From the cell containing the given text, extract its center point as [X, Y] coordinate. 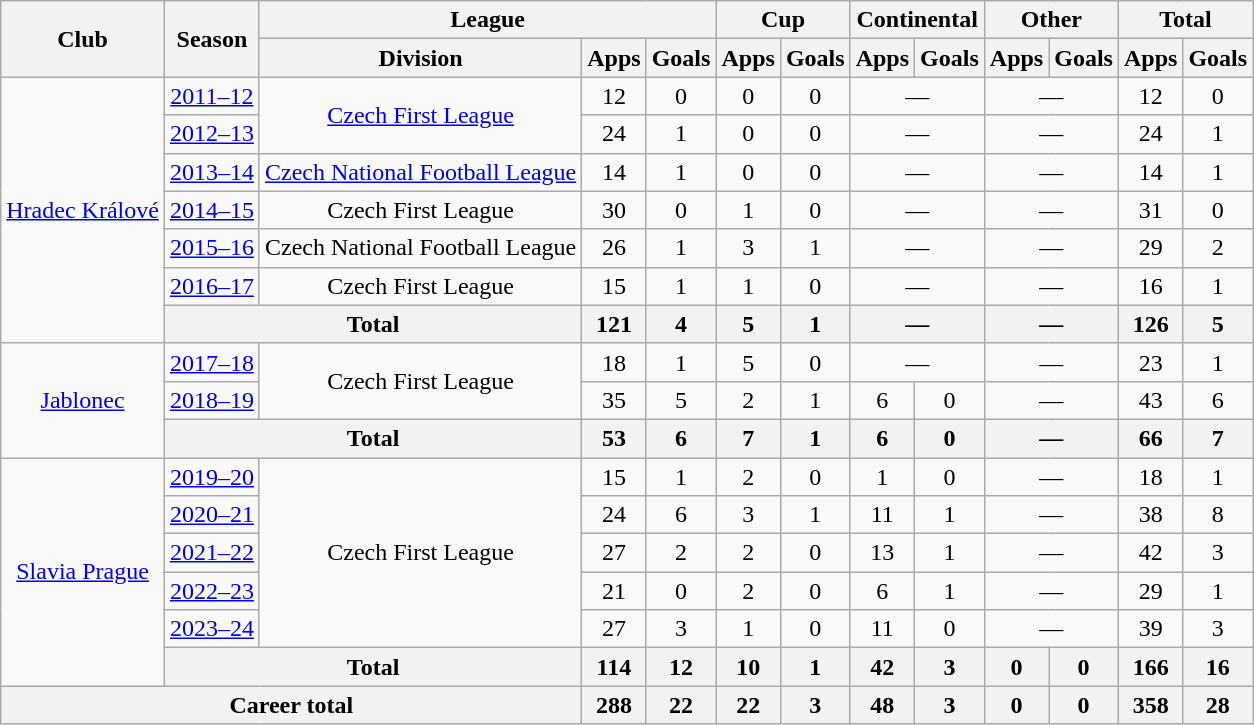
126 [1150, 324]
League [487, 20]
166 [1150, 667]
2014–15 [212, 210]
2011–12 [212, 96]
121 [614, 324]
10 [748, 667]
Career total [292, 705]
Cup [783, 20]
Continental [917, 20]
358 [1150, 705]
38 [1150, 515]
2017–18 [212, 362]
26 [614, 248]
Jablonec [83, 400]
Club [83, 39]
21 [614, 591]
35 [614, 400]
2018–19 [212, 400]
31 [1150, 210]
2016–17 [212, 286]
2023–24 [212, 629]
Season [212, 39]
2020–21 [212, 515]
2019–20 [212, 477]
114 [614, 667]
Other [1051, 20]
39 [1150, 629]
2021–22 [212, 553]
Hradec Králové [83, 210]
30 [614, 210]
288 [614, 705]
4 [681, 324]
48 [882, 705]
2015–16 [212, 248]
2022–23 [212, 591]
28 [1218, 705]
2012–13 [212, 134]
13 [882, 553]
53 [614, 438]
8 [1218, 515]
43 [1150, 400]
2013–14 [212, 172]
Slavia Prague [83, 572]
Division [420, 58]
66 [1150, 438]
23 [1150, 362]
